Search for the cell housing the specified text and yield its [X, Y] center coordinate. 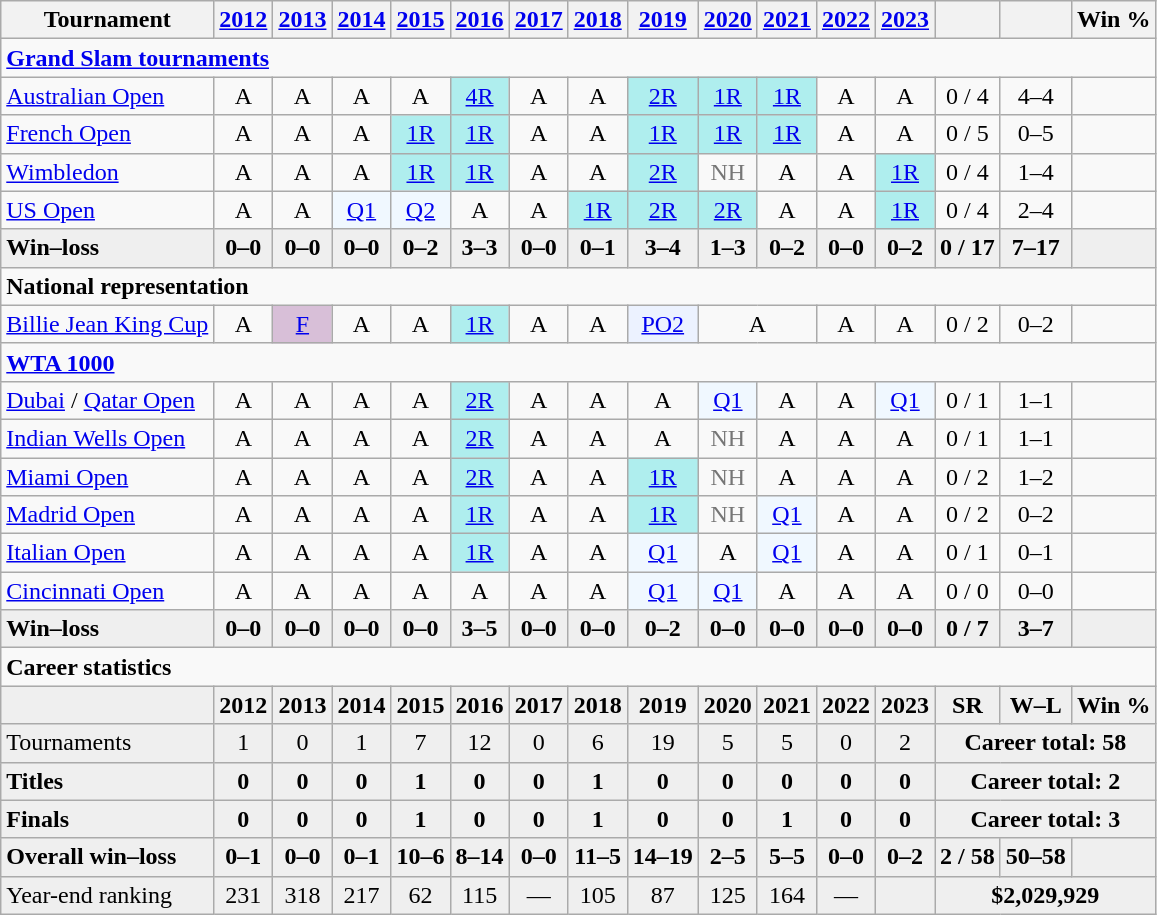
1–2 [1036, 477]
164 [786, 895]
3–4 [662, 248]
Titles [108, 781]
Cincinnati Open [108, 591]
Dubai / Qatar Open [108, 400]
4R [480, 96]
Finals [108, 819]
3–5 [480, 629]
14–19 [662, 857]
12 [480, 743]
0 / 0 [968, 591]
SR [968, 705]
0 / 5 [968, 134]
8–14 [480, 857]
2–4 [1036, 210]
Year-end ranking [108, 895]
W–L [1036, 705]
National representation [578, 286]
231 [244, 895]
62 [420, 895]
87 [662, 895]
Madrid Open [108, 515]
105 [598, 895]
0 / 17 [968, 248]
US Open [108, 210]
WTA 1000 [578, 362]
F [302, 324]
Overall win–loss [108, 857]
PO2 [662, 324]
Grand Slam tournaments [578, 58]
Miami Open [108, 477]
Billie Jean King Cup [108, 324]
2–5 [728, 857]
Tournament [108, 20]
1–4 [1036, 172]
Italian Open [108, 553]
Tournaments [108, 743]
3–7 [1036, 629]
5–5 [786, 857]
19 [662, 743]
Q2 [420, 210]
Australian Open [108, 96]
Career statistics [578, 667]
2 [904, 743]
0–5 [1036, 134]
125 [728, 895]
7–17 [1036, 248]
318 [302, 895]
7 [420, 743]
0 / 7 [968, 629]
11–5 [598, 857]
6 [598, 743]
3–3 [480, 248]
10–6 [420, 857]
115 [480, 895]
50–58 [1036, 857]
4–4 [1036, 96]
Career total: 2 [1046, 781]
$2,029,929 [1046, 895]
217 [362, 895]
1–3 [728, 248]
Wimbledon [108, 172]
2 / 58 [968, 857]
Career total: 3 [1046, 819]
Indian Wells Open [108, 438]
French Open [108, 134]
Career total: 58 [1046, 743]
